Find where the given text appears and provide that cell's center as (X, Y) coordinate. 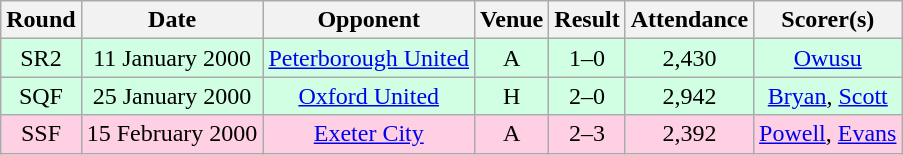
Exeter City (369, 134)
2,392 (689, 134)
Opponent (369, 20)
2,430 (689, 58)
11 January 2000 (172, 58)
Attendance (689, 20)
25 January 2000 (172, 96)
Oxford United (369, 96)
Venue (512, 20)
Owusu (828, 58)
SSF (41, 134)
SQF (41, 96)
2,942 (689, 96)
15 February 2000 (172, 134)
1–0 (587, 58)
Round (41, 20)
2–3 (587, 134)
2–0 (587, 96)
Result (587, 20)
SR2 (41, 58)
Peterborough United (369, 58)
Bryan, Scott (828, 96)
H (512, 96)
Scorer(s) (828, 20)
Date (172, 20)
Powell, Evans (828, 134)
